For the text-containing cell, return its midpoint in [X, Y] coordinate format. 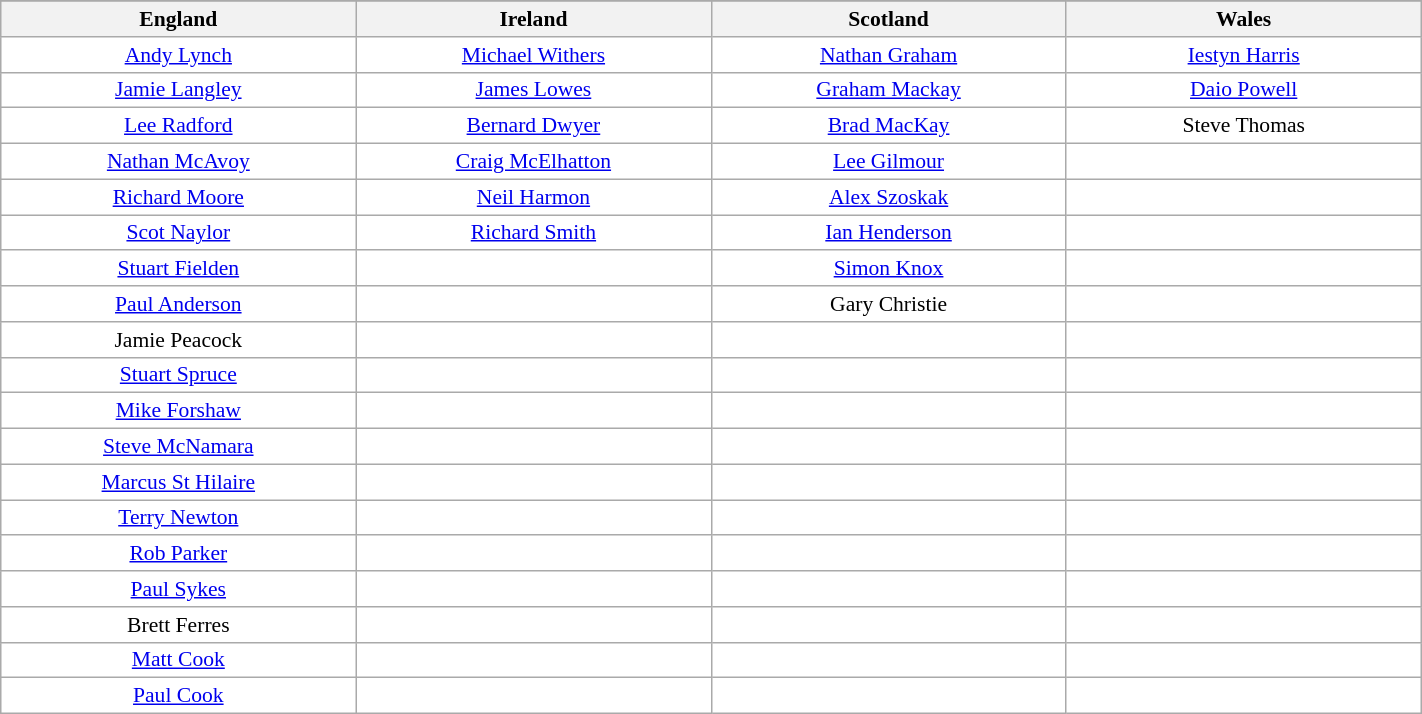
Terry Newton [178, 518]
Richard Moore [178, 197]
Marcus St Hilaire [178, 482]
Matt Cook [178, 660]
Mike Forshaw [178, 411]
Ireland [534, 19]
Wales [1244, 19]
Paul Anderson [178, 304]
Jamie Langley [178, 90]
Scotland [888, 19]
Brett Ferres [178, 625]
Steve Thomas [1244, 126]
Alex Szoskak [888, 197]
Nathan McAvoy [178, 162]
England [178, 19]
Bernard Dwyer [534, 126]
Neil Harmon [534, 197]
Ian Henderson [888, 233]
Brad MacKay [888, 126]
Simon Knox [888, 269]
Daio Powell [1244, 90]
Richard Smith [534, 233]
Nathan Graham [888, 55]
Lee Gilmour [888, 162]
Steve McNamara [178, 447]
Rob Parker [178, 554]
Paul Sykes [178, 589]
James Lowes [534, 90]
Andy Lynch [178, 55]
Graham Mackay [888, 90]
Stuart Fielden [178, 269]
Jamie Peacock [178, 340]
Stuart Spruce [178, 375]
Craig McElhatton [534, 162]
Gary Christie [888, 304]
Iestyn Harris [1244, 55]
Scot Naylor [178, 233]
Paul Cook [178, 696]
Michael Withers [534, 55]
Lee Radford [178, 126]
